Return (x, y) of the center of cell containing provided text 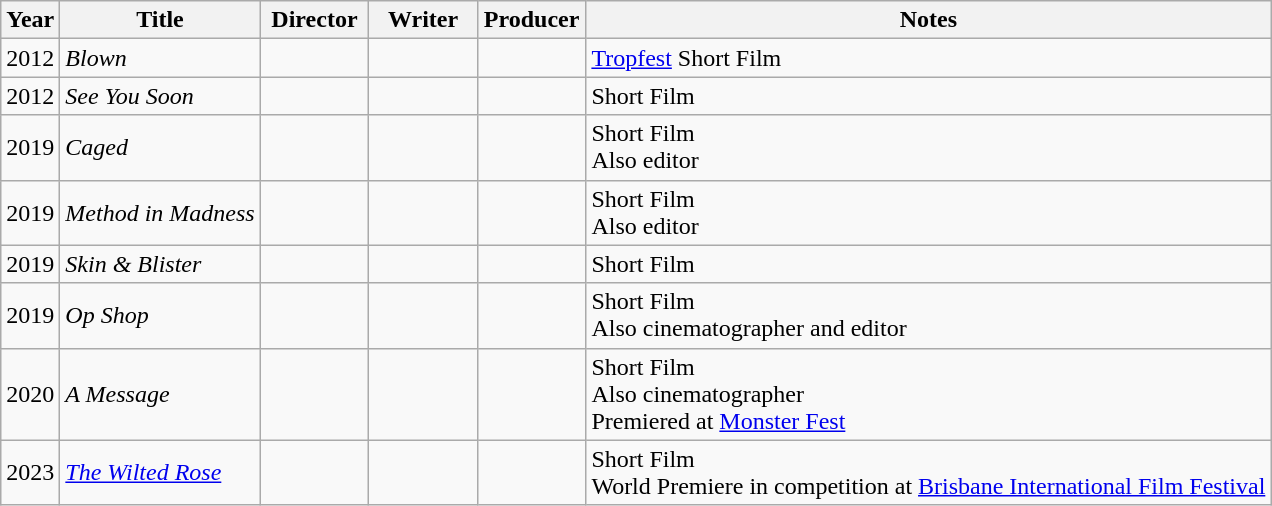
See You Soon (160, 96)
Notes (928, 20)
2020 (30, 394)
Skin & Blister (160, 264)
Short Film Also cinematographer and editor (928, 316)
A Message (160, 394)
Writer (424, 20)
The Wilted Rose (160, 472)
Year (30, 20)
Producer (532, 20)
Short Film Also cinematographer Premiered at Monster Fest (928, 394)
Tropfest Short Film (928, 58)
Op Shop (160, 316)
2023 (30, 472)
Caged (160, 148)
Title (160, 20)
Method in Madness (160, 212)
Blown (160, 58)
Director (314, 20)
Short Film World Premiere in competition at Brisbane International Film Festival (928, 472)
